Return [X, Y] of the center of cell containing provided text 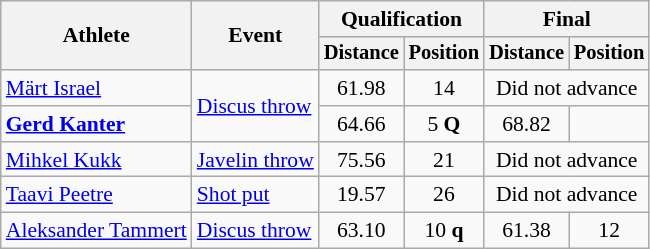
Final [566, 19]
Taavi Peetre [96, 195]
Event [256, 36]
26 [444, 195]
Javelin throw [256, 160]
68.82 [526, 124]
64.66 [362, 124]
61.98 [362, 88]
61.38 [526, 231]
63.10 [362, 231]
Gerd Kanter [96, 124]
19.57 [362, 195]
Mihkel Kukk [96, 160]
21 [444, 160]
Märt Israel [96, 88]
Athlete [96, 36]
5 Q [444, 124]
75.56 [362, 160]
14 [444, 88]
Shot put [256, 195]
Aleksander Tammert [96, 231]
Qualification [402, 19]
10 q [444, 231]
12 [609, 231]
